Identify which cell holds the provided text, then report its [x, y] central coordinate. 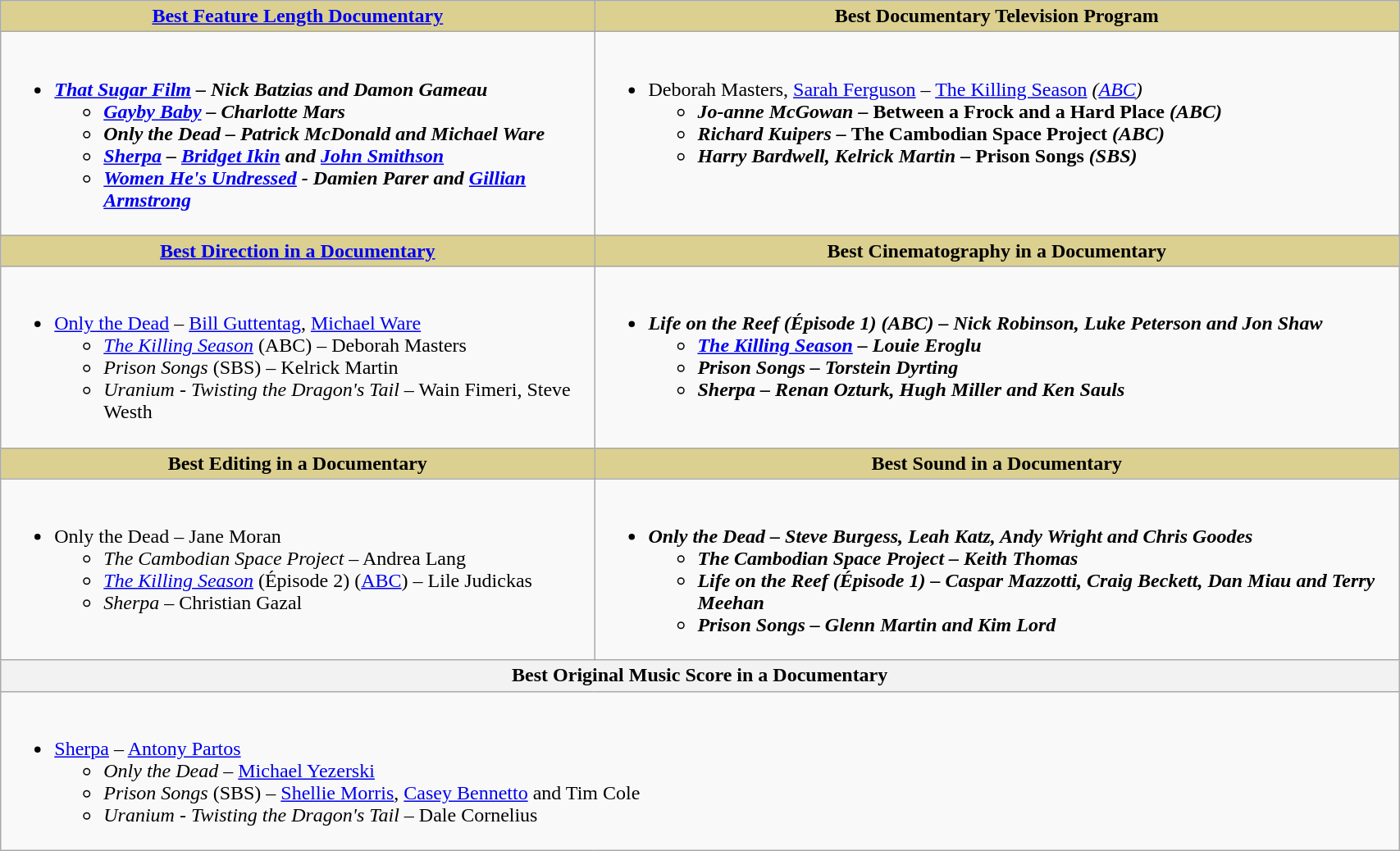
Best Sound in a Documentary [997, 463]
Best Cinematography in a Documentary [997, 251]
Best Original Music Score in a Documentary [700, 676]
Best Editing in a Documentary [298, 463]
Best Feature Length Documentary [298, 16]
Best Documentary Television Program [997, 16]
Only the Dead – Jane MoranThe Cambodian Space Project – Andrea LangThe Killing Season (Épisode 2) (ABC) – Lile JudickasSherpa – Christian Gazal [298, 569]
Best Direction in a Documentary [298, 251]
